Scan for the cell matching the given text and deliver its [X, Y] coordinate at center. 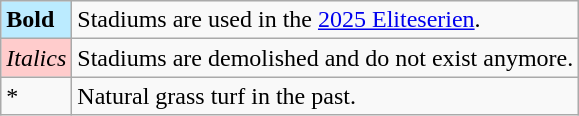
Italics [36, 58]
* [36, 96]
Bold [36, 20]
Stadiums are used in the 2025 Eliteserien. [326, 20]
Stadiums are demolished and do not exist anymore. [326, 58]
Natural grass turf in the past. [326, 96]
